Return (X, Y) of the center of cell containing provided text 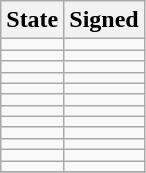
State (32, 20)
Signed (104, 20)
